Return (X, Y) of the center of cell containing provided text 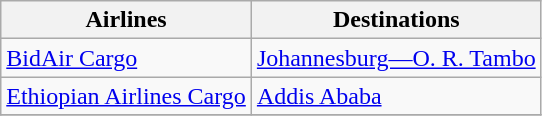
BidAir Cargo (126, 58)
Destinations (396, 20)
Johannesburg—O. R. Tambo (396, 58)
Addis Ababa (396, 96)
Ethiopian Airlines Cargo (126, 96)
Airlines (126, 20)
